Scan for the cell matching the given text and deliver its [x, y] coordinate at center. 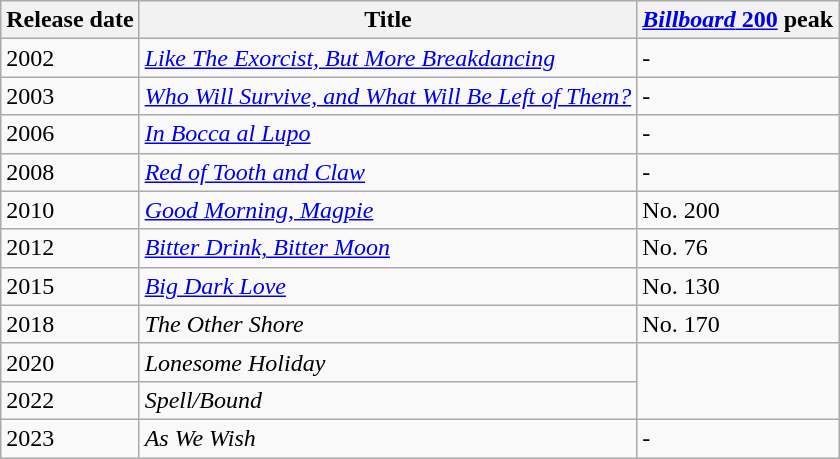
2020 [70, 362]
No. 170 [738, 324]
Spell/Bound [388, 400]
2012 [70, 248]
2008 [70, 172]
Release date [70, 20]
No. 130 [738, 286]
Bitter Drink, Bitter Moon [388, 248]
Big Dark Love [388, 286]
2010 [70, 210]
Title [388, 20]
Good Morning, Magpie [388, 210]
In Bocca al Lupo [388, 134]
Like The Exorcist, But More Breakdancing [388, 58]
2018 [70, 324]
Who Will Survive, and What Will Be Left of Them? [388, 96]
No. 76 [738, 248]
2006 [70, 134]
2002 [70, 58]
Red of Tooth and Claw [388, 172]
The Other Shore [388, 324]
No. 200 [738, 210]
Billboard 200 peak [738, 20]
2022 [70, 400]
2023 [70, 438]
2003 [70, 96]
As We Wish [388, 438]
2015 [70, 286]
Lonesome Holiday [388, 362]
